Scan for the cell matching the given text and deliver its (x, y) coordinate at center. 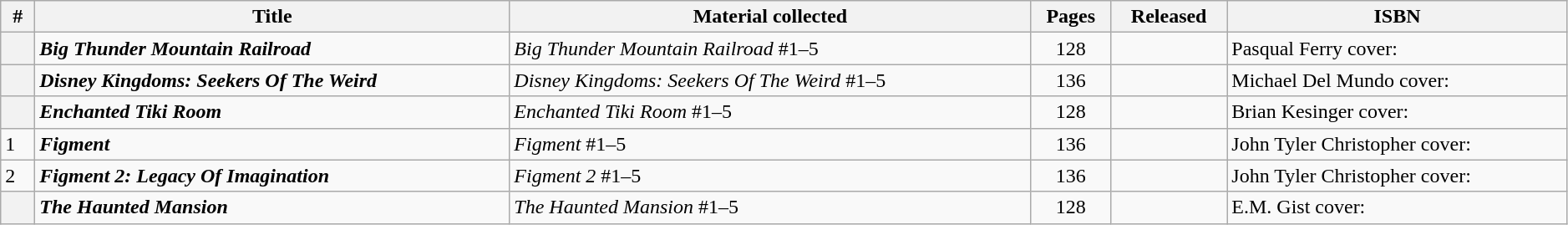
Disney Kingdoms: Seekers Of The Weird #1–5 (770, 80)
1 (18, 144)
The Haunted Mansion #1–5 (770, 207)
Enchanted Tiki Room (272, 112)
Pasqual Ferry cover: (1398, 49)
# (18, 17)
Big Thunder Mountain Railroad (272, 49)
Title (272, 17)
ISBN (1398, 17)
Pages (1071, 17)
Big Thunder Mountain Railroad #1–5 (770, 49)
Figment 2 #1–5 (770, 176)
E.M. Gist cover: (1398, 207)
Disney Kingdoms: Seekers Of The Weird (272, 80)
Enchanted Tiki Room #1–5 (770, 112)
Brian Kesinger cover: (1398, 112)
The Haunted Mansion (272, 207)
Material collected (770, 17)
Michael Del Mundo cover: (1398, 80)
Figment 2: Legacy Of Imagination (272, 176)
2 (18, 176)
Figment (272, 144)
Figment #1–5 (770, 144)
Released (1170, 17)
